Find where the given text appears and provide that cell's center as [x, y] coordinate. 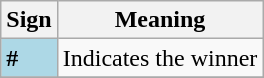
# [29, 58]
Sign [29, 20]
Meaning [160, 20]
Indicates the winner [160, 58]
